Find where the given text appears and provide that cell's center as [X, Y] coordinate. 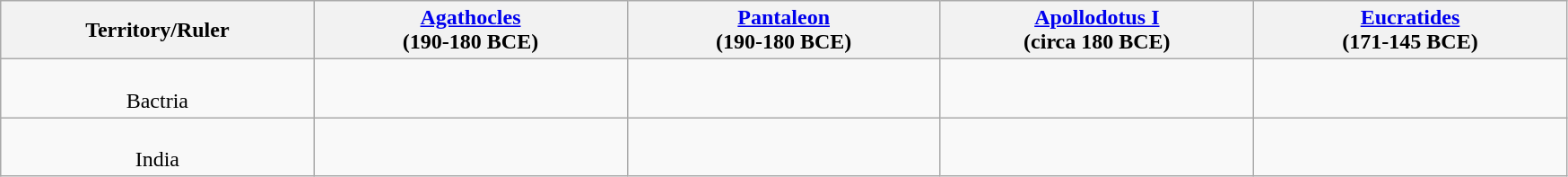
Territory/Ruler [158, 31]
Agathocles(190-180 BCE) [470, 31]
Apollodotus I(circa 180 BCE) [1096, 31]
Bactria [158, 88]
India [158, 147]
Pantaleon(190-180 BCE) [784, 31]
Eucratides (171-145 BCE) [1410, 31]
